Determine the (x, y) coordinate at the center of the cell enclosing the given text.  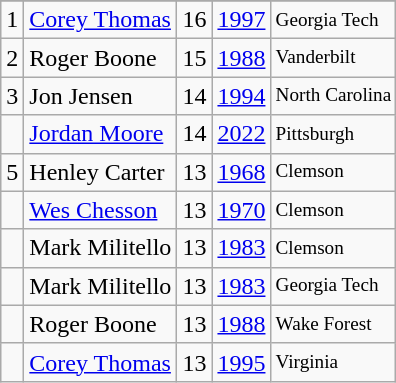
1995 (242, 362)
1968 (242, 172)
Pittsburgh (334, 134)
Jon Jensen (100, 96)
1 (12, 20)
North Carolina (334, 96)
Henley Carter (100, 172)
Wes Chesson (100, 210)
Vanderbilt (334, 58)
3 (12, 96)
15 (194, 58)
1997 (242, 20)
Wake Forest (334, 324)
Virginia (334, 362)
Jordan Moore (100, 134)
1994 (242, 96)
2022 (242, 134)
1970 (242, 210)
5 (12, 172)
2 (12, 58)
16 (194, 20)
